Detect which cell encompasses the target text, then output its [x, y] center coordinate. 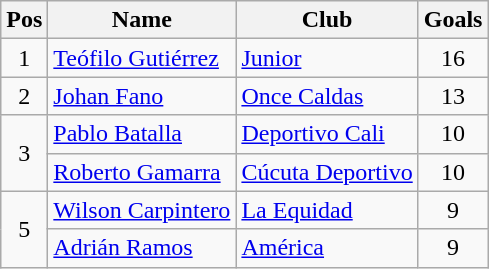
Johan Fano [142, 96]
13 [453, 96]
Pos [24, 20]
La Equidad [327, 210]
2 [24, 96]
16 [453, 58]
Goals [453, 20]
3 [24, 153]
Cúcuta Deportivo [327, 172]
Junior [327, 58]
Wilson Carpintero [142, 210]
Deportivo Cali [327, 134]
Pablo Batalla [142, 134]
Club [327, 20]
América [327, 248]
1 [24, 58]
Name [142, 20]
Adrián Ramos [142, 248]
Once Caldas [327, 96]
Roberto Gamarra [142, 172]
Teófilo Gutiérrez [142, 58]
5 [24, 229]
